Identify which cell holds the provided text, then report its [x, y] central coordinate. 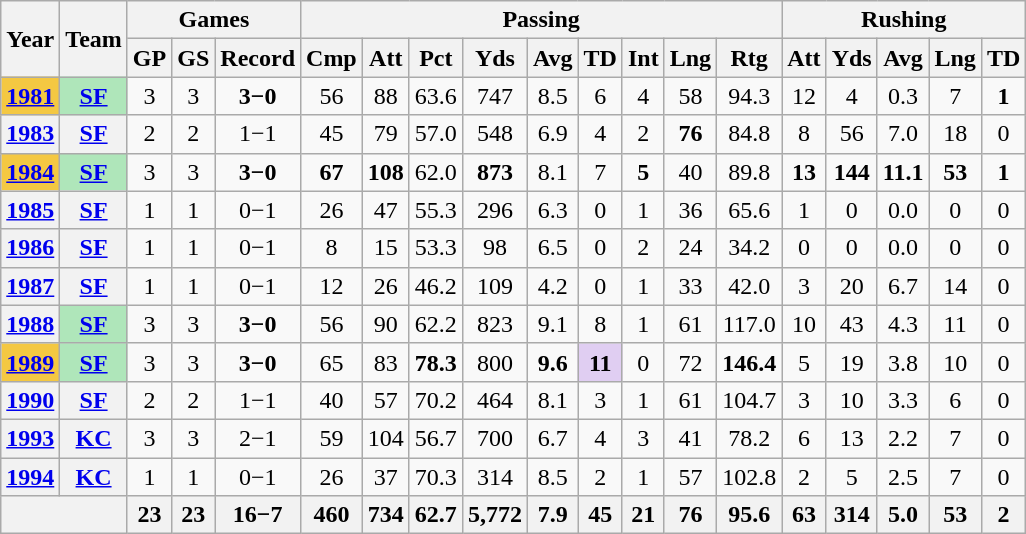
1987 [30, 286]
70.3 [436, 477]
6.5 [552, 248]
6.9 [552, 134]
1984 [30, 172]
33 [690, 286]
Games [214, 20]
104.7 [750, 400]
55.3 [436, 210]
4.2 [552, 286]
95.6 [750, 515]
Year [30, 39]
84.8 [750, 134]
7.9 [552, 515]
36 [690, 210]
800 [494, 362]
78.2 [750, 438]
747 [494, 96]
1990 [30, 400]
53.3 [436, 248]
67 [332, 172]
47 [386, 210]
102.8 [750, 477]
104 [386, 438]
14 [955, 286]
65 [332, 362]
1988 [30, 324]
Rtg [750, 58]
62.2 [436, 324]
21 [643, 515]
9.1 [552, 324]
2.2 [903, 438]
873 [494, 172]
1986 [30, 248]
464 [494, 400]
24 [690, 248]
83 [386, 362]
Record [258, 58]
1994 [30, 477]
18 [955, 134]
Int [643, 58]
1985 [30, 210]
823 [494, 324]
700 [494, 438]
296 [494, 210]
5,772 [494, 515]
6.3 [552, 210]
2.5 [903, 477]
Pct [436, 58]
548 [494, 134]
63.6 [436, 96]
15 [386, 248]
2−1 [258, 438]
GS [194, 58]
7.0 [903, 134]
144 [852, 172]
43 [852, 324]
9.6 [552, 362]
37 [386, 477]
70.2 [436, 400]
Rushing [904, 20]
4.3 [903, 324]
Team [94, 39]
90 [386, 324]
1983 [30, 134]
109 [494, 286]
34.2 [750, 248]
3.3 [903, 400]
3.8 [903, 362]
Passing [542, 20]
146.4 [750, 362]
62.0 [436, 172]
46.2 [436, 286]
1989 [30, 362]
1993 [30, 438]
42.0 [750, 286]
108 [386, 172]
16−7 [258, 515]
117.0 [750, 324]
GP [149, 58]
41 [690, 438]
98 [494, 248]
58 [690, 96]
1981 [30, 96]
460 [332, 515]
20 [852, 286]
72 [690, 362]
Cmp [332, 58]
79 [386, 134]
11.1 [903, 172]
89.8 [750, 172]
63 [804, 515]
57.0 [436, 134]
734 [386, 515]
65.6 [750, 210]
59 [332, 438]
88 [386, 96]
94.3 [750, 96]
62.7 [436, 515]
5.0 [903, 515]
19 [852, 362]
78.3 [436, 362]
0.3 [903, 96]
56.7 [436, 438]
